Return (X, Y) of the center of cell containing provided text 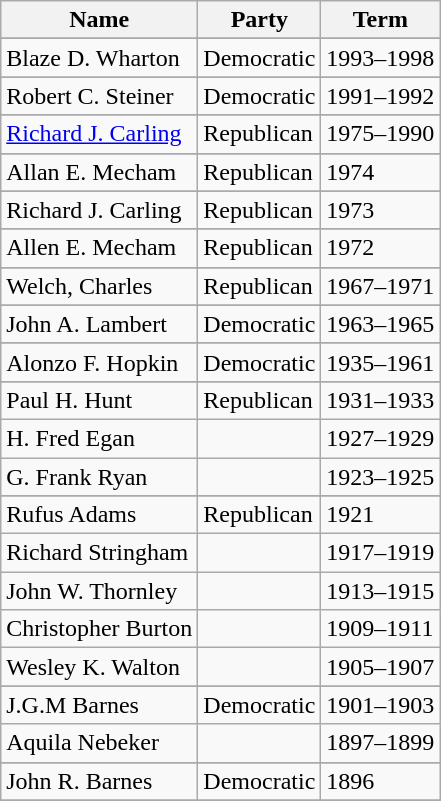
Term (380, 20)
1913–1915 (380, 591)
Wesley K. Walton (100, 667)
Name (100, 20)
Allan E. Mecham (100, 172)
1967–1971 (380, 286)
Blaze D. Wharton (100, 58)
1905–1907 (380, 667)
1935–1961 (380, 362)
1923–1925 (380, 477)
1901–1903 (380, 705)
1974 (380, 172)
1963–1965 (380, 324)
Aquila Nebeker (100, 743)
1909–1911 (380, 629)
Robert C. Steiner (100, 96)
H. Fred Egan (100, 438)
Paul H. Hunt (100, 400)
John A. Lambert (100, 324)
1973 (380, 210)
John R. Barnes (100, 781)
Rufus Adams (100, 515)
Alonzo F. Hopkin (100, 362)
1921 (380, 515)
John W. Thornley (100, 591)
Welch, Charles (100, 286)
Allen E. Mecham (100, 248)
1931–1933 (380, 400)
1897–1899 (380, 743)
G. Frank Ryan (100, 477)
1927–1929 (380, 438)
1972 (380, 248)
1993–1998 (380, 58)
1896 (380, 781)
1917–1919 (380, 553)
J.G.M Barnes (100, 705)
Richard Stringham (100, 553)
Party (260, 20)
1991–1992 (380, 96)
Christopher Burton (100, 629)
1975–1990 (380, 134)
